Provide the [x, y] coordinate of the cell's center where the given text is located.  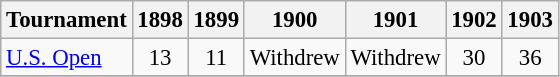
11 [216, 58]
36 [530, 58]
1900 [294, 20]
Tournament [66, 20]
30 [474, 58]
1899 [216, 20]
1901 [396, 20]
1898 [160, 20]
13 [160, 58]
1903 [530, 20]
1902 [474, 20]
U.S. Open [66, 58]
